Detect which cell encompasses the target text, then output its [x, y] center coordinate. 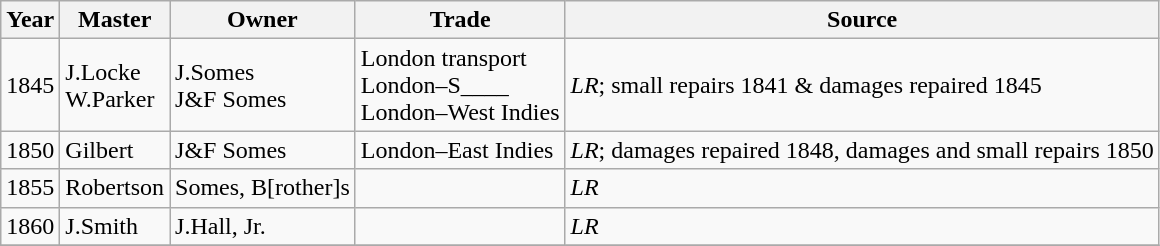
1855 [30, 188]
LR; small repairs 1841 & damages repaired 1845 [862, 85]
Trade [460, 20]
J.LockeW.Parker [115, 85]
London transportLondon–S____London–West Indies [460, 85]
Master [115, 20]
Somes, B[rother]s [263, 188]
1850 [30, 150]
Year [30, 20]
Source [862, 20]
1860 [30, 226]
J.Hall, Jr. [263, 226]
J.Smith [115, 226]
J&F Somes [263, 150]
Owner [263, 20]
London–East Indies [460, 150]
1845 [30, 85]
J.SomesJ&F Somes [263, 85]
LR; damages repaired 1848, damages and small repairs 1850 [862, 150]
Robertson [115, 188]
Gilbert [115, 150]
